Return the (x, y) coordinate for the center point of the cell that contains the specified text.  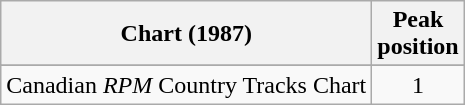
1 (418, 85)
Canadian RPM Country Tracks Chart (186, 85)
Chart (1987) (186, 34)
Peakposition (418, 34)
